Pinpoint the cell where the given text exists, returning its (X, Y) midpoint coordinate. 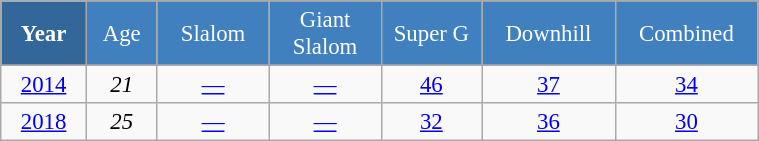
Super G (432, 34)
32 (432, 122)
37 (549, 85)
GiantSlalom (325, 34)
36 (549, 122)
30 (686, 122)
Downhill (549, 34)
Combined (686, 34)
25 (122, 122)
2014 (44, 85)
Year (44, 34)
46 (432, 85)
34 (686, 85)
21 (122, 85)
Slalom (213, 34)
Age (122, 34)
2018 (44, 122)
